Return [X, Y] of the center of cell containing provided text 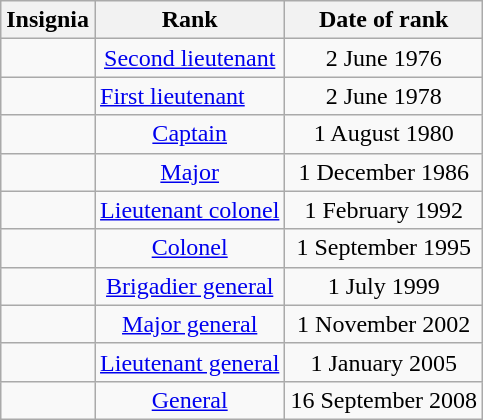
1 December 1986 [384, 172]
Insignia [48, 20]
Rank [190, 20]
Second lieutenant [190, 58]
1 July 1999 [384, 286]
1 February 1992 [384, 210]
Lieutenant general [190, 362]
Lieutenant colonel [190, 210]
1 November 2002 [384, 324]
2 June 1978 [384, 96]
Brigadier general [190, 286]
Major general [190, 324]
1 January 2005 [384, 362]
Major [190, 172]
First lieutenant [190, 96]
1 September 1995 [384, 248]
2 June 1976 [384, 58]
16 September 2008 [384, 400]
General [190, 400]
Colonel [190, 248]
Captain [190, 134]
1 August 1980 [384, 134]
Date of rank [384, 20]
